Search for the cell housing the specified text and yield its (X, Y) center coordinate. 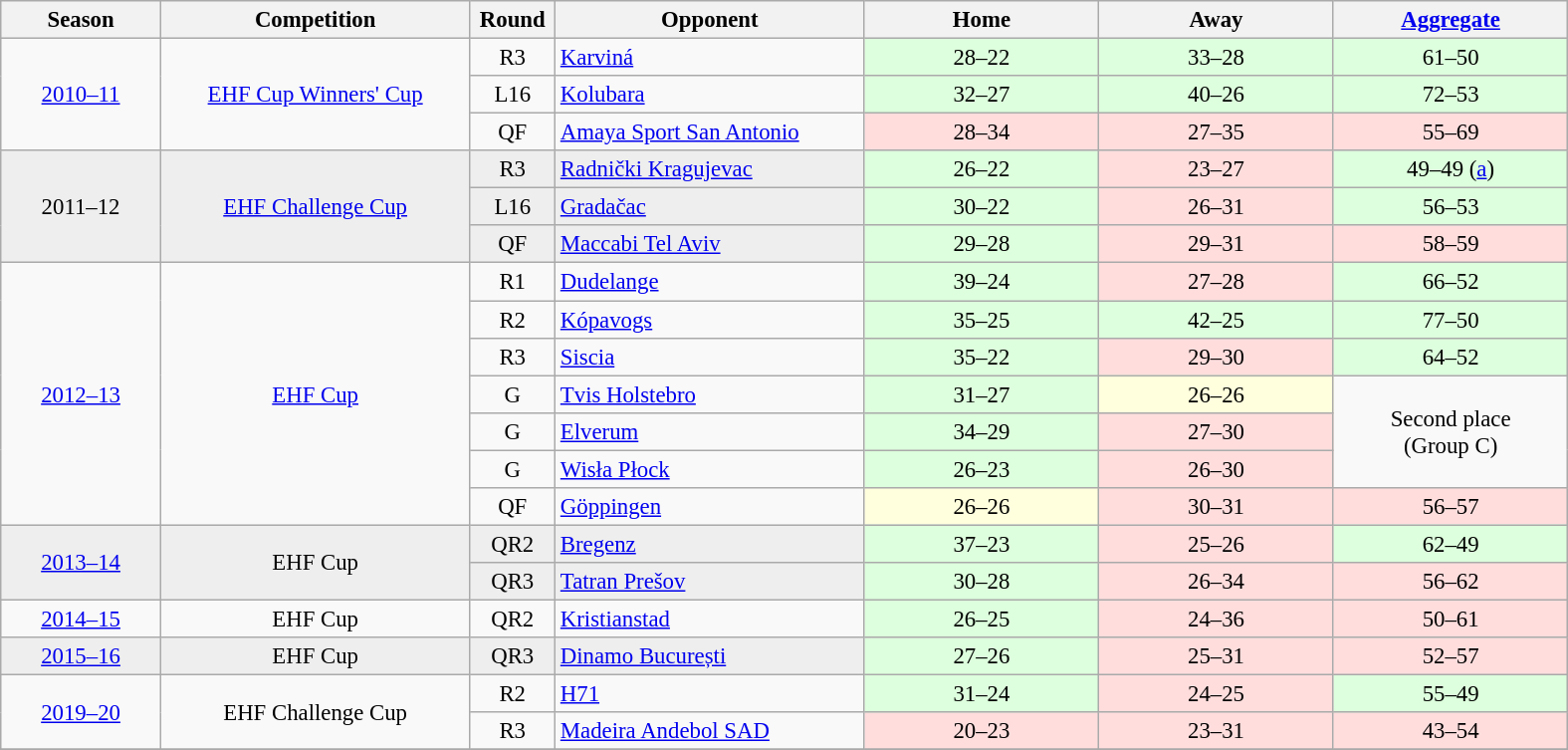
29–30 (1217, 357)
Dinamo București (711, 656)
31–24 (982, 694)
Amaya Sport San Antonio (711, 132)
33–28 (1217, 58)
25–26 (1217, 544)
2012–13 (82, 394)
49–49 (a) (1451, 169)
61–50 (1451, 58)
Aggregate (1451, 20)
28–34 (982, 132)
2014–15 (82, 619)
Siscia (711, 357)
62–49 (1451, 544)
2019–20 (82, 713)
77–50 (1451, 320)
Radnički Kragujevac (711, 169)
26–23 (982, 469)
2015–16 (82, 656)
Opponent (711, 20)
Kristianstad (711, 619)
26–30 (1217, 469)
Maccabi Tel Aviv (711, 244)
Round (513, 20)
23–31 (1217, 731)
H71 (711, 694)
25–31 (1217, 656)
26–34 (1217, 582)
35–22 (982, 357)
Karviná (711, 58)
56–62 (1451, 582)
Tatran Prešov (711, 582)
23–27 (1217, 169)
Kolubara (711, 95)
Home (982, 20)
Göppingen (711, 507)
31–27 (982, 394)
55–49 (1451, 694)
50–61 (1451, 619)
Bregenz (711, 544)
56–53 (1451, 207)
24–36 (1217, 619)
39–24 (982, 282)
Gradačac (711, 207)
R1 (513, 282)
20–23 (982, 731)
30–22 (982, 207)
40–26 (1217, 95)
72–53 (1451, 95)
55–69 (1451, 132)
Season (82, 20)
30–28 (982, 582)
Competition (315, 20)
Elverum (711, 431)
27–26 (982, 656)
58–59 (1451, 244)
2011–12 (82, 207)
Kópavogs (711, 320)
35–25 (982, 320)
Away (1217, 20)
26–31 (1217, 207)
26–22 (982, 169)
Tvis Holstebro (711, 394)
42–25 (1217, 320)
56–57 (1451, 507)
2013–14 (82, 562)
29–28 (982, 244)
37–23 (982, 544)
34–29 (982, 431)
27–28 (1217, 282)
Madeira Andebol SAD (711, 731)
43–54 (1451, 731)
Second place(Group C) (1451, 432)
Dudelange (711, 282)
29–31 (1217, 244)
26–25 (982, 619)
EHF Cup Winners' Cup (315, 96)
28–22 (982, 58)
27–30 (1217, 431)
64–52 (1451, 357)
66–52 (1451, 282)
30–31 (1217, 507)
Wisła Płock (711, 469)
52–57 (1451, 656)
24–25 (1217, 694)
27–35 (1217, 132)
32–27 (982, 95)
2010–11 (82, 96)
